For the text-containing cell, return its midpoint in [X, Y] coordinate format. 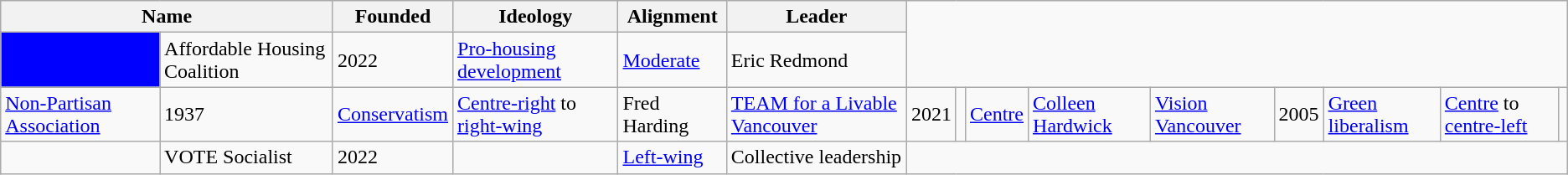
TEAM for a Livable Vancouver [816, 114]
Fred Harding [672, 114]
Left-wing [672, 157]
Founded [392, 17]
Leader [816, 17]
Centre-right to right-wing [536, 114]
Colleen Hardwick [1090, 114]
Vision Vancouver [1212, 114]
1937 [246, 114]
Moderate [672, 60]
Pro-housing development [536, 60]
Alignment [672, 17]
Ideology [536, 17]
Affordable Housing Coalition [246, 60]
Eric Redmond [816, 60]
2021 [931, 114]
Name [168, 17]
Centre [997, 114]
Green liberalism [1382, 114]
Non-Partisan Association [80, 114]
Conservatism [392, 114]
2005 [1298, 114]
VOTE Socialist [246, 157]
Collective leadership [816, 157]
Centre to centre-left [1499, 114]
